Search for the cell housing the specified text and yield its (x, y) center coordinate. 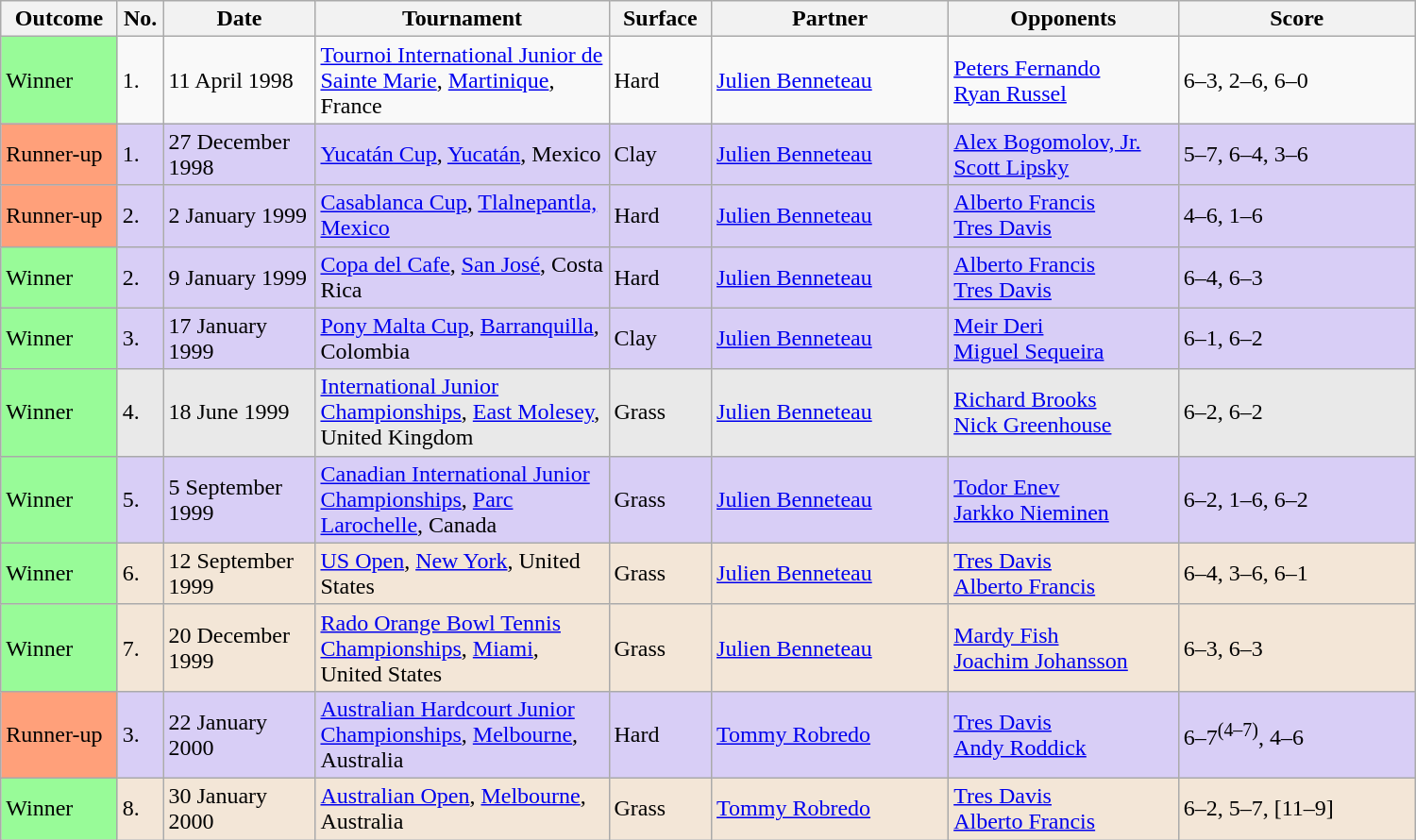
Copa del Cafe, San José, Costa Rica (463, 277)
18 June 1999 (240, 412)
Opponents (1064, 19)
Partner (831, 19)
Date (240, 19)
27 December 1998 (240, 155)
6–3, 2–6, 6–0 (1297, 80)
6–2, 5–7, [11–9] (1297, 808)
Casablanca Cup, Tlalnepantla, Mexico (463, 215)
20 December 1999 (240, 647)
Alex Bogomolov, Jr. Scott Lipsky (1064, 155)
Outcome (59, 19)
2 January 1999 (240, 215)
5 September 1999 (240, 499)
17 January 1999 (240, 338)
Score (1297, 19)
7. (140, 647)
8. (140, 808)
Yucatán Cup, Yucatán, Mexico (463, 155)
22 January 2000 (240, 734)
12 September 1999 (240, 574)
Mardy Fish Joachim Johansson (1064, 647)
Peters Fernando Ryan Russel (1064, 80)
4–6, 1–6 (1297, 215)
Tres Davis Andy Roddick (1064, 734)
6–2, 1–6, 6–2 (1297, 499)
6–3, 6–3 (1297, 647)
5–7, 6–4, 3–6 (1297, 155)
6–2, 6–2 (1297, 412)
Australian Open, Melbourne, Australia (463, 808)
6–7(4–7), 4–6 (1297, 734)
Richard Brooks Nick Greenhouse (1064, 412)
4. (140, 412)
30 January 2000 (240, 808)
International Junior Championships, East Molesey, United Kingdom (463, 412)
6–4, 6–3 (1297, 277)
Rado Orange Bowl Tennis Championships, Miami, United States (463, 647)
Surface (661, 19)
US Open, New York, United States (463, 574)
Australian Hardcourt Junior Championships, Melbourne, Australia (463, 734)
No. (140, 19)
Canadian International Junior Championships, Parc Larochelle, Canada (463, 499)
11 April 1998 (240, 80)
5. (140, 499)
Pony Malta Cup, Barranquilla, Colombia (463, 338)
6–1, 6–2 (1297, 338)
Meir Deri Miguel Sequeira (1064, 338)
Tournament (463, 19)
Todor Enev Jarkko Nieminen (1064, 499)
6. (140, 574)
9 January 1999 (240, 277)
6–4, 3–6, 6–1 (1297, 574)
Tournoi International Junior de Sainte Marie, Martinique, France (463, 80)
